Scan for the cell matching the given text and deliver its (x, y) coordinate at center. 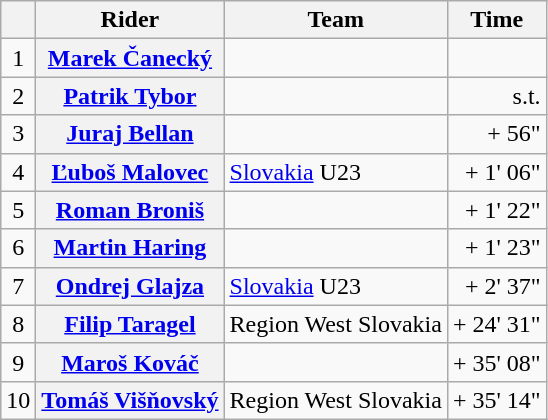
Juraj Bellan (130, 134)
2 (18, 96)
Marek Čanecký (130, 58)
Roman Broniš (130, 210)
+ 1' 06" (496, 172)
10 (18, 400)
Ľuboš Malovec (130, 172)
Team (336, 20)
+ 35' 08" (496, 362)
1 (18, 58)
4 (18, 172)
Ondrej Glajza (130, 286)
3 (18, 134)
s.t. (496, 96)
Tomáš Višňovský (130, 400)
9 (18, 362)
Time (496, 20)
Martin Haring (130, 248)
+ 56" (496, 134)
8 (18, 324)
+ 24' 31" (496, 324)
+ 2' 37" (496, 286)
5 (18, 210)
Maroš Kováč (130, 362)
Patrik Tybor (130, 96)
7 (18, 286)
Rider (130, 20)
+ 1' 23" (496, 248)
Filip Taragel (130, 324)
+ 1' 22" (496, 210)
6 (18, 248)
+ 35' 14" (496, 400)
